Determine the [X, Y] coordinate at the center of the cell enclosing the given text.  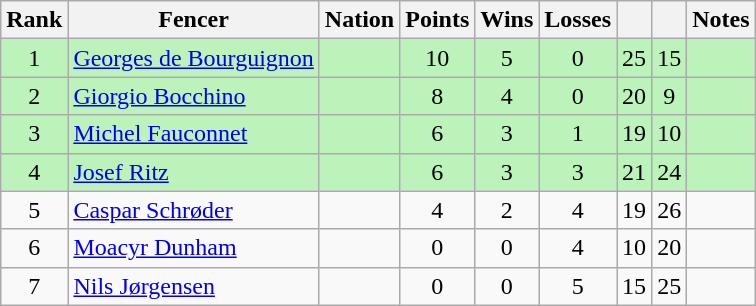
Michel Fauconnet [194, 134]
Giorgio Bocchino [194, 96]
21 [634, 172]
9 [670, 96]
7 [34, 286]
Moacyr Dunham [194, 248]
Fencer [194, 20]
8 [438, 96]
Georges de Bourguignon [194, 58]
26 [670, 210]
24 [670, 172]
Losses [578, 20]
Caspar Schrøder [194, 210]
Notes [721, 20]
Nation [359, 20]
Josef Ritz [194, 172]
Wins [507, 20]
Rank [34, 20]
Nils Jørgensen [194, 286]
Points [438, 20]
